Return the (x, y) coordinate for the center point of the cell that contains the specified text.  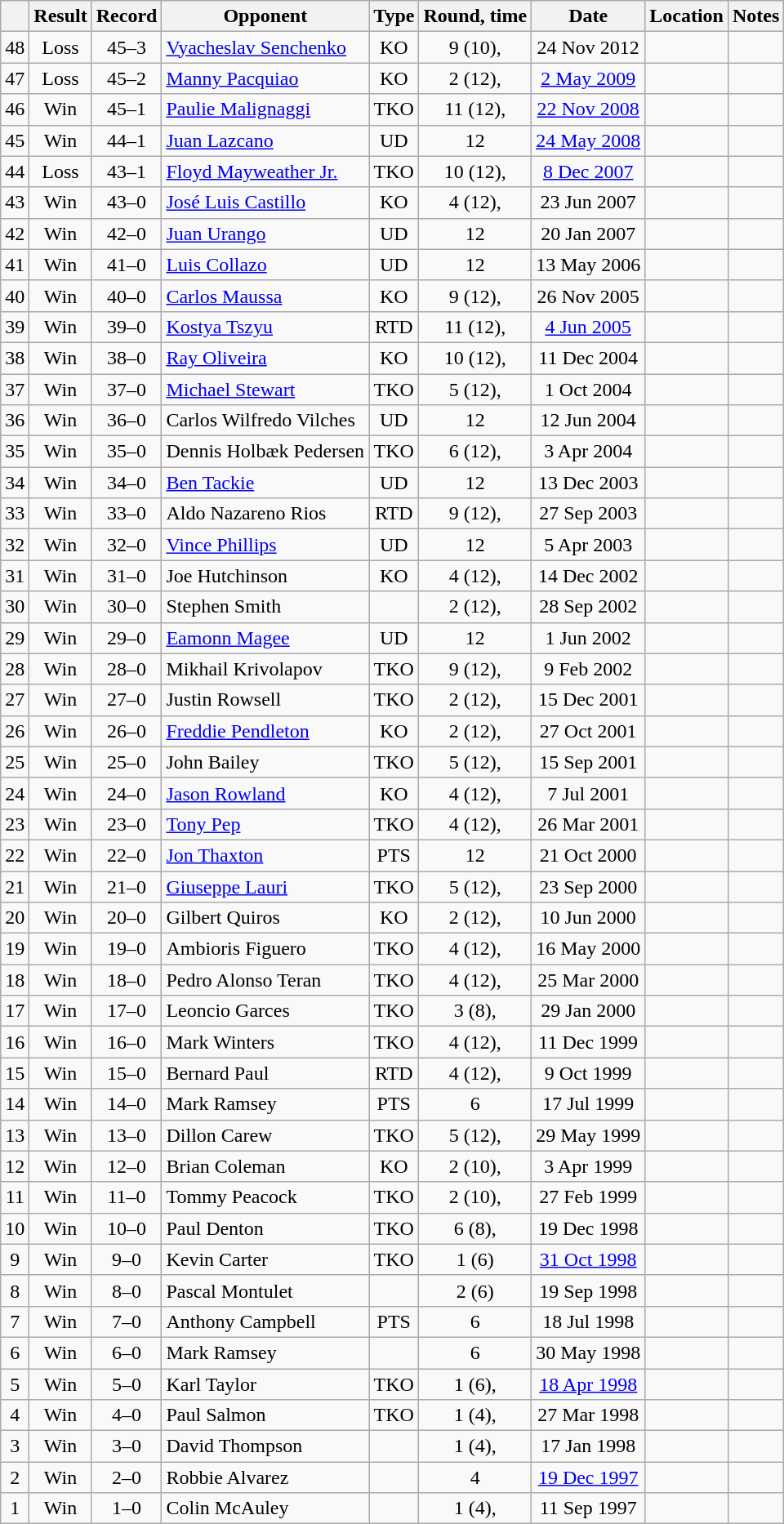
27 Feb 1999 (588, 1197)
19 Dec 1997 (588, 1477)
30–0 (127, 607)
Michael Stewart (265, 390)
14 (15, 1104)
Pedro Alonso Teran (265, 980)
Gilbert Quiros (265, 918)
Jon Thaxton (265, 855)
Joe Hutchinson (265, 576)
Justin Rowsell (265, 700)
Type (394, 16)
45–2 (127, 78)
32–0 (127, 545)
43–1 (127, 172)
15 (15, 1073)
Notes (755, 16)
9 Oct 1999 (588, 1073)
45–3 (127, 47)
8 Dec 2007 (588, 172)
7 (15, 1321)
43 (15, 203)
26–0 (127, 731)
14–0 (127, 1104)
45 (15, 140)
47 (15, 78)
22 (15, 855)
25 Mar 2000 (588, 980)
23 Sep 2000 (588, 886)
40–0 (127, 296)
1 (6), (475, 1384)
Mark Winters (265, 1042)
Robbie Alvarez (265, 1477)
29 Jan 2000 (588, 1011)
12 Jun 2004 (588, 421)
19 Dec 1998 (588, 1228)
Ben Tackie (265, 483)
Paulie Malignaggi (265, 109)
34–0 (127, 483)
33–0 (127, 514)
15 Dec 2001 (588, 700)
27 (15, 700)
9–0 (127, 1259)
35–0 (127, 452)
3–0 (127, 1446)
9 Feb 2002 (588, 669)
42–0 (127, 234)
24–0 (127, 793)
24 Nov 2012 (588, 47)
11–0 (127, 1197)
Result (60, 16)
3 Apr 2004 (588, 452)
48 (15, 47)
19 Sep 1998 (588, 1290)
25–0 (127, 762)
39 (15, 327)
José Luis Castillo (265, 203)
28 (15, 669)
35 (15, 452)
2 May 2009 (588, 78)
Kostya Tszyu (265, 327)
30 (15, 607)
Eamonn Magee (265, 638)
8–0 (127, 1290)
12–0 (127, 1166)
37–0 (127, 390)
Carlos Maussa (265, 296)
Aldo Nazareno Rios (265, 514)
10 Jun 2000 (588, 918)
5–0 (127, 1384)
26 Mar 2001 (588, 824)
21 Oct 2000 (588, 855)
19–0 (127, 949)
Tony Pep (265, 824)
7–0 (127, 1321)
29 May 1999 (588, 1135)
2–0 (127, 1477)
33 (15, 514)
29–0 (127, 638)
8 (15, 1290)
Dillon Carew (265, 1135)
15 Sep 2001 (588, 762)
17 (15, 1011)
43–0 (127, 203)
Mikhail Krivolapov (265, 669)
10–0 (127, 1228)
30 May 1998 (588, 1352)
Karl Taylor (265, 1384)
41–0 (127, 265)
13 (15, 1135)
Juan Urango (265, 234)
3 (15, 1446)
Giuseppe Lauri (265, 886)
29 (15, 638)
7 Jul 2001 (588, 793)
Date (588, 16)
22–0 (127, 855)
Kevin Carter (265, 1259)
36 (15, 421)
11 (15, 1197)
32 (15, 545)
13 May 2006 (588, 265)
28 Sep 2002 (588, 607)
23 (15, 824)
31–0 (127, 576)
2 (15, 1477)
11 Sep 1997 (588, 1508)
13 Dec 2003 (588, 483)
9 (15, 1259)
1 Oct 2004 (588, 390)
1 Jun 2002 (588, 638)
6 (8), (475, 1228)
John Bailey (265, 762)
31 Oct 1998 (588, 1259)
16 May 2000 (588, 949)
18 Jul 1998 (588, 1321)
16–0 (127, 1042)
Ray Oliveira (265, 358)
18 (15, 980)
16 (15, 1042)
David Thompson (265, 1446)
17 Jul 1999 (588, 1104)
37 (15, 390)
38–0 (127, 358)
5 (15, 1384)
Floyd Mayweather Jr. (265, 172)
11 Dec 2004 (588, 358)
21 (15, 886)
20–0 (127, 918)
19 (15, 949)
5 Apr 2003 (588, 545)
26 Nov 2005 (588, 296)
40 (15, 296)
23 Jun 2007 (588, 203)
17 Jan 1998 (588, 1446)
36–0 (127, 421)
15–0 (127, 1073)
Bernard Paul (265, 1073)
Freddie Pendleton (265, 731)
Manny Pacquiao (265, 78)
Brian Coleman (265, 1166)
Luis Collazo (265, 265)
1–0 (127, 1508)
11 Dec 1999 (588, 1042)
26 (15, 731)
18 Apr 1998 (588, 1384)
20 Jan 2007 (588, 234)
17–0 (127, 1011)
Round, time (475, 16)
13–0 (127, 1135)
34 (15, 483)
46 (15, 109)
Pascal Montulet (265, 1290)
4 Jun 2005 (588, 327)
Stephen Smith (265, 607)
22 Nov 2008 (588, 109)
10 (15, 1228)
44–1 (127, 140)
24 May 2008 (588, 140)
44 (15, 172)
4–0 (127, 1415)
Carlos Wilfredo Vilches (265, 421)
23–0 (127, 824)
45–1 (127, 109)
2 (6) (475, 1290)
1 (15, 1508)
27 Sep 2003 (588, 514)
Opponent (265, 16)
41 (15, 265)
6–0 (127, 1352)
3 Apr 1999 (588, 1166)
Location (687, 16)
25 (15, 762)
Colin McAuley (265, 1508)
14 Dec 2002 (588, 576)
31 (15, 576)
Paul Salmon (265, 1415)
Vince Phillips (265, 545)
27 Oct 2001 (588, 731)
Record (127, 16)
3 (8), (475, 1011)
28–0 (127, 669)
1 (6) (475, 1259)
21–0 (127, 886)
Dennis Holbæk Pedersen (265, 452)
Vyacheslav Senchenko (265, 47)
18–0 (127, 980)
Leoncio Garces (265, 1011)
27–0 (127, 700)
38 (15, 358)
6 (12), (475, 452)
24 (15, 793)
39–0 (127, 327)
Anthony Campbell (265, 1321)
Tommy Peacock (265, 1197)
20 (15, 918)
27 Mar 1998 (588, 1415)
9 (10), (475, 47)
42 (15, 234)
Paul Denton (265, 1228)
Juan Lazcano (265, 140)
Jason Rowland (265, 793)
Ambioris Figuero (265, 949)
